Output the (x, y) coordinate of the center of the cell containing the given text.  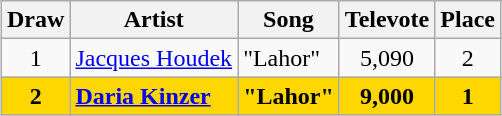
5,090 (386, 58)
Jacques Houdek (154, 58)
Place (468, 20)
9,000 (386, 96)
Artist (154, 20)
Song (289, 20)
Televote (386, 20)
Daria Kinzer (154, 96)
Draw (36, 20)
